Scan for the cell matching the given text and deliver its (x, y) coordinate at center. 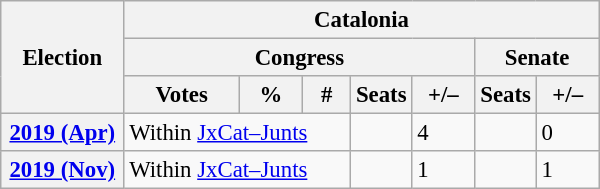
Election (62, 58)
Senate (537, 58)
Catalonia (362, 20)
% (270, 95)
2019 (Apr) (62, 133)
0 (568, 133)
# (327, 95)
Congress (300, 58)
4 (444, 133)
2019 (Nov) (62, 170)
Votes (182, 95)
